Scan for the cell matching the given text and deliver its (x, y) coordinate at center. 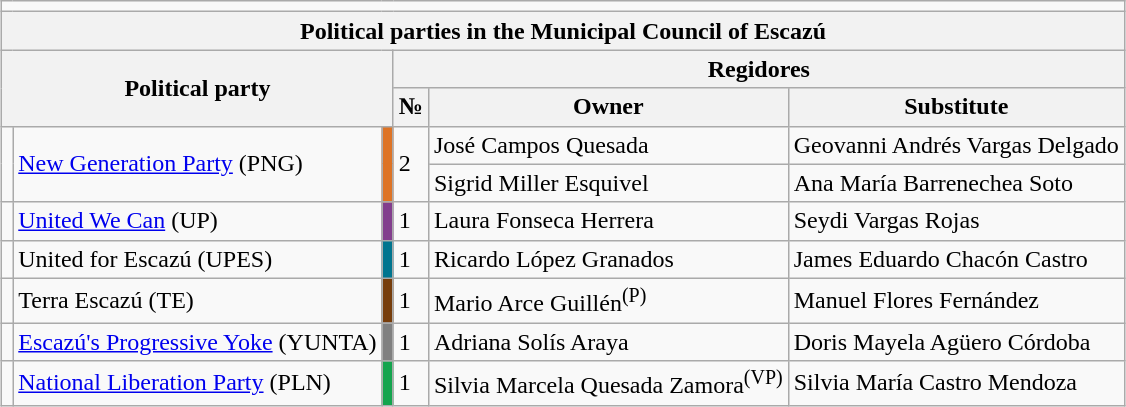
Geovanni Andrés Vargas Delgado (956, 145)
Silvia María Castro Mendoza (956, 384)
José Campos Quesada (608, 145)
Manuel Flores Fernández (956, 300)
Silvia Marcela Quesada Zamora(VP) (608, 384)
Seydi Vargas Rojas (956, 221)
National Liberation Party (PLN) (198, 384)
2 (410, 164)
Ricardo López Granados (608, 259)
Owner (608, 107)
Ana María Barrenechea Soto (956, 183)
Political parties in the Municipal Council of Escazú (564, 31)
Laura Fonseca Herrera (608, 221)
New Generation Party (PNG) (198, 164)
№ (410, 107)
Doris Mayela Agüero Córdoba (956, 342)
Mario Arce Guillén(P) (608, 300)
Escazú's Progressive Yoke (YUNTA) (198, 342)
United We Can (UP) (198, 221)
Substitute (956, 107)
Political party (198, 88)
Adriana Solís Araya (608, 342)
Sigrid Miller Esquivel (608, 183)
James Eduardo Chacón Castro (956, 259)
Terra Escazú (TE) (198, 300)
Regidores (758, 69)
United for Escazú (UPES) (198, 259)
